Search for the cell housing the specified text and yield its (X, Y) center coordinate. 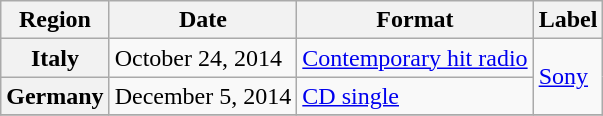
Italy (55, 58)
CD single (415, 96)
October 24, 2014 (203, 58)
Label (568, 20)
Sony (568, 77)
December 5, 2014 (203, 96)
Contemporary hit radio (415, 58)
Format (415, 20)
Region (55, 20)
Date (203, 20)
Germany (55, 96)
